Return [x, y] of the center of cell containing provided text 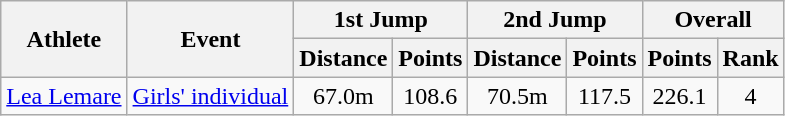
Overall [713, 20]
70.5m [518, 96]
Girls' individual [210, 96]
Event [210, 39]
1st Jump [381, 20]
Athlete [64, 39]
226.1 [680, 96]
108.6 [430, 96]
Lea Lemare [64, 96]
4 [750, 96]
Rank [750, 58]
2nd Jump [555, 20]
67.0m [344, 96]
117.5 [604, 96]
